Detect which cell encompasses the target text, then output its [X, Y] center coordinate. 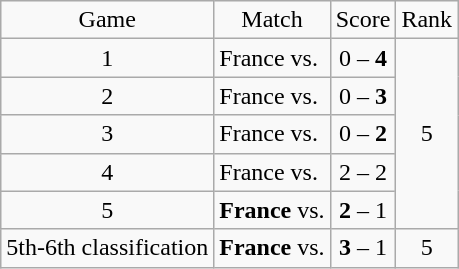
2 – 2 [363, 172]
4 [108, 172]
Game [108, 20]
5th-6th classification [108, 248]
0 – 2 [363, 134]
Score [363, 20]
0 – 4 [363, 58]
Rank [427, 20]
Match [272, 20]
2 – 1 [363, 210]
3 – 1 [363, 248]
2 [108, 96]
0 – 3 [363, 96]
3 [108, 134]
1 [108, 58]
